Find where the given text appears and provide that cell's center as (X, Y) coordinate. 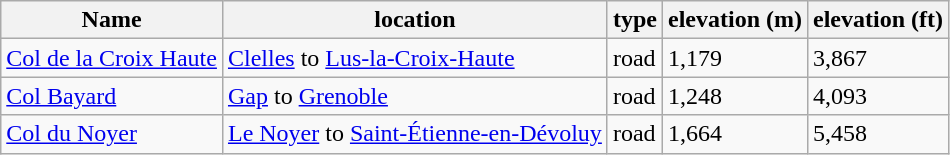
Col du Noyer (112, 134)
Clelles to Lus-la-Croix-Haute (414, 58)
Gap to Grenoble (414, 96)
3,867 (878, 58)
1,248 (734, 96)
elevation (ft) (878, 20)
5,458 (878, 134)
Name (112, 20)
type (634, 20)
elevation (m) (734, 20)
Col Bayard (112, 96)
1,664 (734, 134)
Col de la Croix Haute (112, 58)
location (414, 20)
Le Noyer to Saint-Étienne-en-Dévoluy (414, 134)
1,179 (734, 58)
4,093 (878, 96)
